Search for the cell housing the specified text and yield its (X, Y) center coordinate. 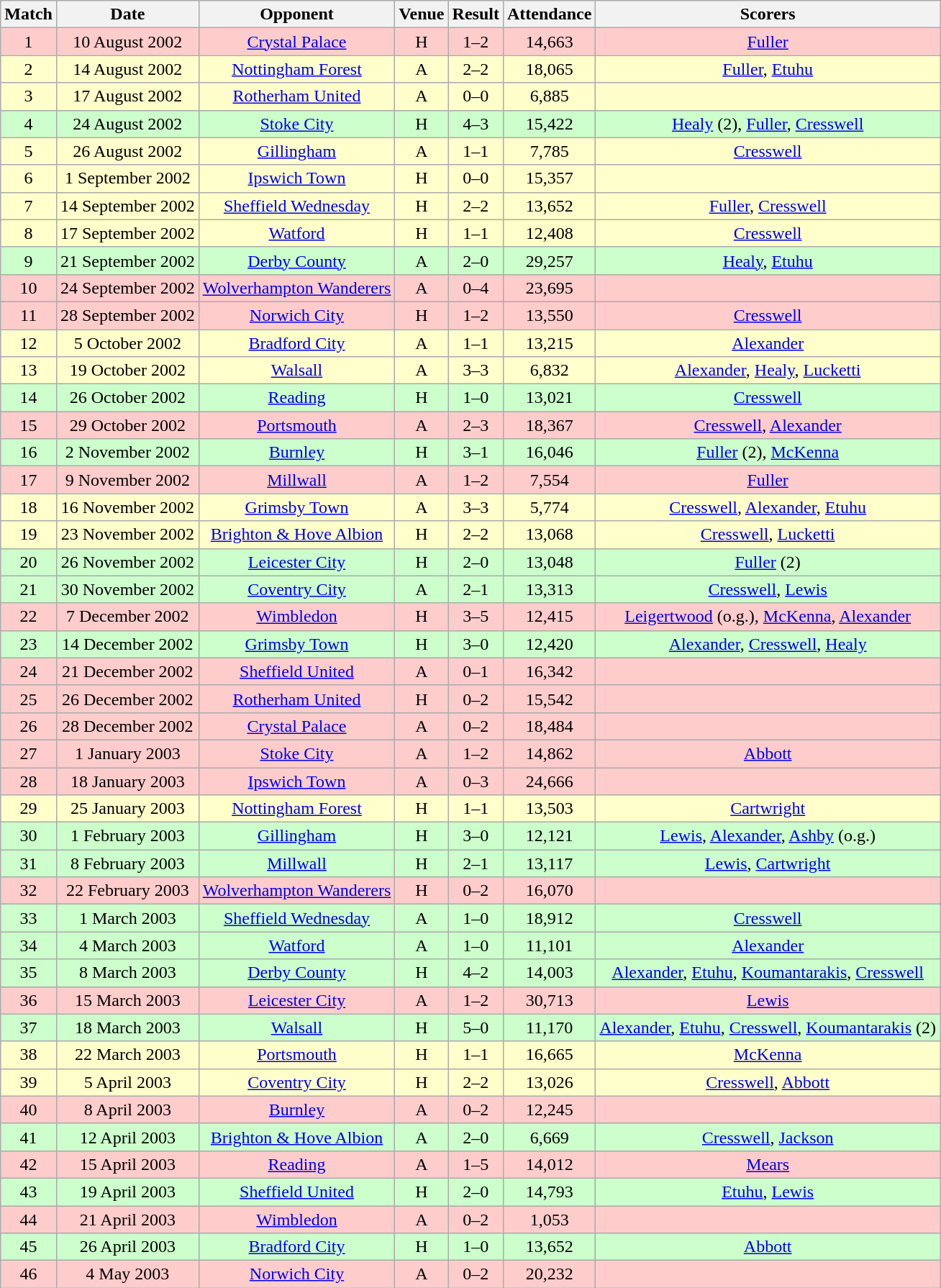
6,669 (549, 1137)
5,774 (549, 507)
19 October 2002 (127, 371)
Lewis, Alexander, Ashby (o.g.) (768, 836)
1,053 (549, 1220)
30,713 (549, 1000)
34 (29, 945)
18 (29, 507)
15,422 (549, 124)
4 (29, 124)
24 September 2002 (127, 288)
14 August 2002 (127, 69)
16,070 (549, 891)
7 December 2002 (127, 617)
22 February 2003 (127, 891)
Venue (422, 14)
Etuhu, Lewis (768, 1192)
36 (29, 1000)
16,342 (549, 671)
3 (29, 96)
28 December 2002 (127, 726)
26 December 2002 (127, 699)
Cresswell, Lewis (768, 589)
15,357 (549, 178)
0–3 (476, 781)
20 (29, 562)
18,065 (549, 69)
12 (29, 343)
5–0 (476, 1028)
35 (29, 973)
28 (29, 781)
Match (29, 14)
4 May 2003 (127, 1274)
21 September 2002 (127, 260)
Attendance (549, 14)
42 (29, 1164)
12,408 (549, 233)
23,695 (549, 288)
1 September 2002 (127, 178)
16 (29, 453)
Result (476, 14)
1–5 (476, 1164)
5 April 2003 (127, 1082)
0–1 (476, 671)
43 (29, 1192)
17 (29, 480)
9 November 2002 (127, 480)
Date (127, 14)
Fuller, Etuhu (768, 69)
11,170 (549, 1028)
22 March 2003 (127, 1055)
41 (29, 1137)
29,257 (549, 260)
5 October 2002 (127, 343)
13 (29, 371)
18,484 (549, 726)
18 March 2003 (127, 1028)
14,003 (549, 973)
6 (29, 178)
8 March 2003 (127, 973)
3–5 (476, 617)
11 (29, 315)
13,313 (549, 589)
26 August 2002 (127, 151)
14,793 (549, 1192)
29 (29, 809)
7,554 (549, 480)
30 November 2002 (127, 589)
Opponent (296, 14)
12,121 (549, 836)
18 January 2003 (127, 781)
3–1 (476, 453)
Mears (768, 1164)
4–3 (476, 124)
17 September 2002 (127, 233)
33 (29, 918)
14,012 (549, 1164)
5 (29, 151)
13,021 (549, 398)
Scorers (768, 14)
24,666 (549, 781)
29 October 2002 (127, 425)
Fuller (2), McKenna (768, 453)
Alexander, Healy, Lucketti (768, 371)
25 January 2003 (127, 809)
Alexander, Etuhu, Cresswell, Koumantarakis (2) (768, 1028)
10 (29, 288)
Healy, Etuhu (768, 260)
12,245 (549, 1110)
15,542 (549, 699)
27 (29, 753)
13,117 (549, 863)
21 April 2003 (127, 1220)
1 (29, 42)
14 September 2002 (127, 206)
18,367 (549, 425)
11,101 (549, 945)
16,665 (549, 1055)
Lewis, Cartwright (768, 863)
10 August 2002 (127, 42)
4–2 (476, 973)
14,862 (549, 753)
26 October 2002 (127, 398)
14 December 2002 (127, 644)
24 August 2002 (127, 124)
22 (29, 617)
2–3 (476, 425)
Cresswell, Alexander, Etuhu (768, 507)
McKenna (768, 1055)
Lewis (768, 1000)
Fuller, Cresswell (768, 206)
1 March 2003 (127, 918)
Cresswell, Lucketti (768, 535)
26 November 2002 (127, 562)
40 (29, 1110)
12,415 (549, 617)
9 (29, 260)
26 (29, 726)
19 (29, 535)
28 September 2002 (127, 315)
Alexander, Etuhu, Koumantarakis, Cresswell (768, 973)
2 November 2002 (127, 453)
23 November 2002 (127, 535)
1 February 2003 (127, 836)
18,912 (549, 918)
Cresswell, Alexander (768, 425)
12 April 2003 (127, 1137)
44 (29, 1220)
13,215 (549, 343)
15 March 2003 (127, 1000)
13,068 (549, 535)
16,046 (549, 453)
1 January 2003 (127, 753)
17 August 2002 (127, 96)
13,048 (549, 562)
12,420 (549, 644)
7,785 (549, 151)
14,663 (549, 42)
24 (29, 671)
21 December 2002 (127, 671)
Healy (2), Fuller, Cresswell (768, 124)
39 (29, 1082)
16 November 2002 (127, 507)
Cresswell, Abbott (768, 1082)
Cartwright (768, 809)
2 (29, 69)
13,550 (549, 315)
38 (29, 1055)
31 (29, 863)
21 (29, 589)
Alexander, Cresswell, Healy (768, 644)
8 (29, 233)
8 April 2003 (127, 1110)
14 (29, 398)
37 (29, 1028)
13,026 (549, 1082)
23 (29, 644)
13,503 (549, 809)
45 (29, 1247)
6,832 (549, 371)
8 February 2003 (127, 863)
15 (29, 425)
30 (29, 836)
15 April 2003 (127, 1164)
46 (29, 1274)
Cresswell, Jackson (768, 1137)
4 March 2003 (127, 945)
0–4 (476, 288)
19 April 2003 (127, 1192)
Leigertwood (o.g.), McKenna, Alexander (768, 617)
32 (29, 891)
25 (29, 699)
20,232 (549, 1274)
6,885 (549, 96)
26 April 2003 (127, 1247)
Fuller (2) (768, 562)
7 (29, 206)
